Return (x, y) of the center of cell containing provided text 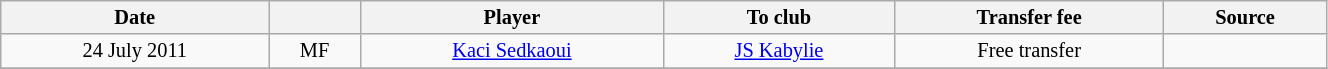
JS Kabylie (778, 51)
MF (315, 51)
Player (512, 17)
Date (135, 17)
Source (1246, 17)
Free transfer (1030, 51)
24 July 2011 (135, 51)
To club (778, 17)
Kaci Sedkaoui (512, 51)
Transfer fee (1030, 17)
